Output the [x, y] coordinate of the center of the cell containing the given text.  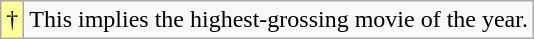
† [12, 20]
This implies the highest-grossing movie of the year. [279, 20]
